Determine the [X, Y] coordinate at the center of the cell enclosing the given text.  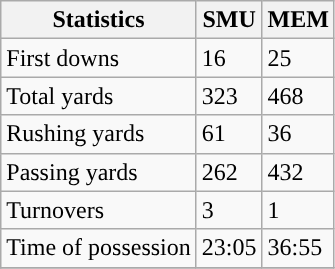
16 [229, 58]
Statistics [99, 20]
Total yards [99, 96]
262 [229, 172]
First downs [99, 58]
61 [229, 134]
SMU [229, 20]
23:05 [229, 248]
25 [298, 58]
Passing yards [99, 172]
Time of possession [99, 248]
432 [298, 172]
36:55 [298, 248]
323 [229, 96]
1 [298, 210]
MEM [298, 20]
3 [229, 210]
Rushing yards [99, 134]
36 [298, 134]
Turnovers [99, 210]
468 [298, 96]
